Pinpoint the cell where the given text exists, returning its [x, y] midpoint coordinate. 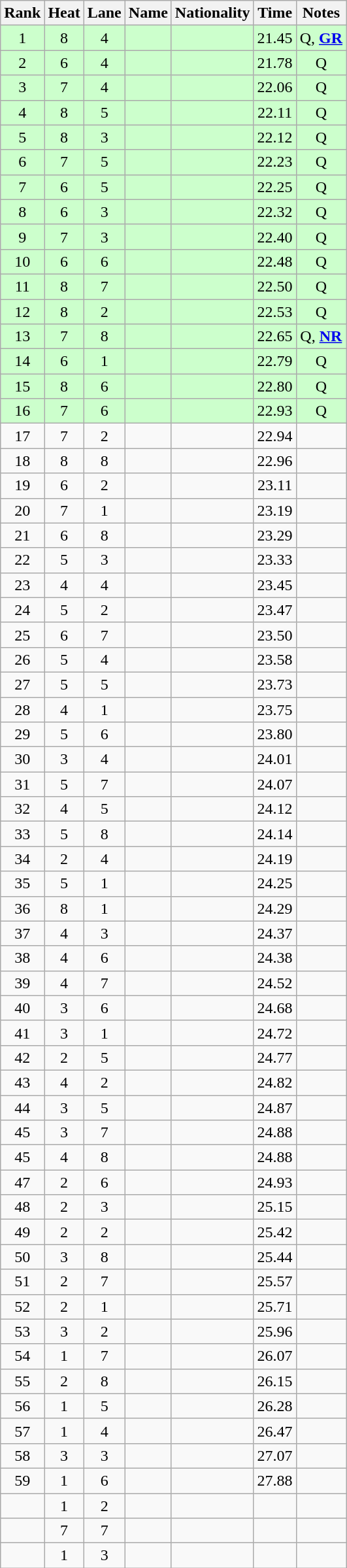
22.32 [274, 212]
24.07 [274, 784]
22.53 [274, 312]
22.40 [274, 237]
58 [22, 1456]
22.50 [274, 286]
25.96 [274, 1331]
24.68 [274, 1008]
27.07 [274, 1456]
24.82 [274, 1082]
21.78 [274, 63]
22.96 [274, 461]
Nationality [212, 13]
16 [22, 411]
50 [22, 1257]
59 [22, 1480]
23 [22, 585]
17 [22, 436]
23.33 [274, 560]
22.25 [274, 187]
32 [22, 809]
20 [22, 510]
34 [22, 859]
22.80 [274, 386]
10 [22, 261]
26 [22, 659]
24.37 [274, 933]
23.75 [274, 709]
27.88 [274, 1480]
30 [22, 759]
11 [22, 286]
37 [22, 933]
51 [22, 1282]
25 [22, 635]
23.29 [274, 535]
49 [22, 1232]
23.80 [274, 735]
23.11 [274, 486]
24.14 [274, 834]
Rank [22, 13]
19 [22, 486]
Q, GR [321, 38]
14 [22, 361]
24 [22, 610]
24.01 [274, 759]
23.45 [274, 585]
24.72 [274, 1033]
56 [22, 1406]
29 [22, 735]
9 [22, 237]
38 [22, 958]
53 [22, 1331]
33 [22, 834]
40 [22, 1008]
31 [22, 784]
Heat [64, 13]
23.73 [274, 684]
26.28 [274, 1406]
41 [22, 1033]
Lane [105, 13]
25.71 [274, 1307]
12 [22, 312]
26.07 [274, 1356]
Time [274, 13]
24.19 [274, 859]
36 [22, 909]
25.57 [274, 1282]
47 [22, 1182]
13 [22, 337]
25.44 [274, 1257]
26.47 [274, 1431]
26.15 [274, 1381]
22.48 [274, 261]
44 [22, 1108]
48 [22, 1207]
Name [148, 13]
24.29 [274, 909]
39 [22, 983]
28 [22, 709]
43 [22, 1082]
18 [22, 461]
24.77 [274, 1058]
55 [22, 1381]
23.58 [274, 659]
22 [22, 560]
22.93 [274, 411]
15 [22, 386]
23.50 [274, 635]
24.38 [274, 958]
22.94 [274, 436]
22.12 [274, 137]
22.11 [274, 112]
24.25 [274, 884]
25.15 [274, 1207]
24.87 [274, 1108]
24.12 [274, 809]
54 [22, 1356]
Notes [321, 13]
25.42 [274, 1232]
23.47 [274, 610]
27 [22, 684]
42 [22, 1058]
24.52 [274, 983]
24.93 [274, 1182]
21 [22, 535]
22.65 [274, 337]
23.19 [274, 510]
57 [22, 1431]
22.79 [274, 361]
22.06 [274, 88]
35 [22, 884]
21.45 [274, 38]
Q, NR [321, 337]
22.23 [274, 162]
52 [22, 1307]
